Identify which cell holds the provided text, then report its [X, Y] central coordinate. 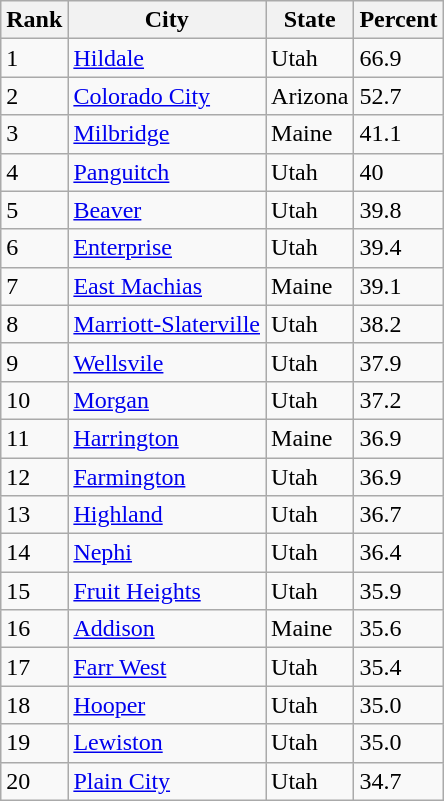
13 [34, 515]
40 [398, 172]
Morgan [167, 400]
14 [34, 553]
39.4 [398, 248]
1 [34, 58]
11 [34, 438]
19 [34, 743]
East Machias [167, 286]
3 [34, 134]
Panguitch [167, 172]
Lewiston [167, 743]
10 [34, 400]
15 [34, 591]
34.7 [398, 781]
Hooper [167, 705]
38.2 [398, 324]
37.9 [398, 362]
7 [34, 286]
Arizona [310, 96]
Colorado City [167, 96]
State [310, 20]
35.4 [398, 667]
Fruit Heights [167, 591]
Enterprise [167, 248]
Highland [167, 515]
Plain City [167, 781]
5 [34, 210]
35.6 [398, 629]
Beaver [167, 210]
52.7 [398, 96]
2 [34, 96]
36.4 [398, 553]
16 [34, 629]
Hildale [167, 58]
37.2 [398, 400]
Milbridge [167, 134]
18 [34, 705]
Addison [167, 629]
17 [34, 667]
36.7 [398, 515]
Rank [34, 20]
Wellsvile [167, 362]
Percent [398, 20]
6 [34, 248]
8 [34, 324]
4 [34, 172]
9 [34, 362]
20 [34, 781]
Farr West [167, 667]
Farmington [167, 477]
Harrington [167, 438]
41.1 [398, 134]
Nephi [167, 553]
12 [34, 477]
City [167, 20]
39.8 [398, 210]
39.1 [398, 286]
35.9 [398, 591]
Marriott-Slaterville [167, 324]
66.9 [398, 58]
